Identify which cell holds the provided text, then report its [X, Y] central coordinate. 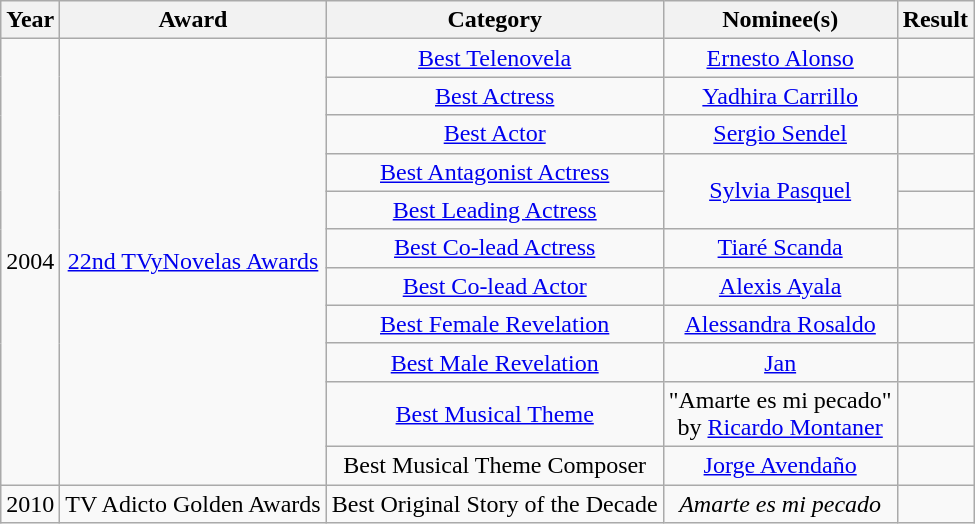
Alexis Ayala [780, 286]
Year [30, 20]
Result [935, 20]
2004 [30, 262]
Best Musical Theme Composer [494, 465]
Category [494, 20]
Best Co-lead Actor [494, 286]
Best Original Story of the Decade [494, 503]
2010 [30, 503]
Jorge Avendaño [780, 465]
Sergio Sendel [780, 134]
Yadhira Carrillo [780, 96]
Best Co-lead Actress [494, 248]
Best Leading Actress [494, 210]
Jan [780, 362]
Best Musical Theme [494, 414]
Best Telenovela [494, 58]
Best Male Revelation [494, 362]
Nominee(s) [780, 20]
Best Antagonist Actress [494, 172]
TV Adicto Golden Awards [193, 503]
Sylvia Pasquel [780, 191]
Ernesto Alonso [780, 58]
Amarte es mi pecado [780, 503]
Award [193, 20]
Best Actor [494, 134]
Tiaré Scanda [780, 248]
22nd TVyNovelas Awards [193, 262]
Best Actress [494, 96]
Best Female Revelation [494, 324]
Alessandra Rosaldo [780, 324]
"Amarte es mi pecado" by Ricardo Montaner [780, 414]
